From the cell containing the given text, extract its center point as (x, y) coordinate. 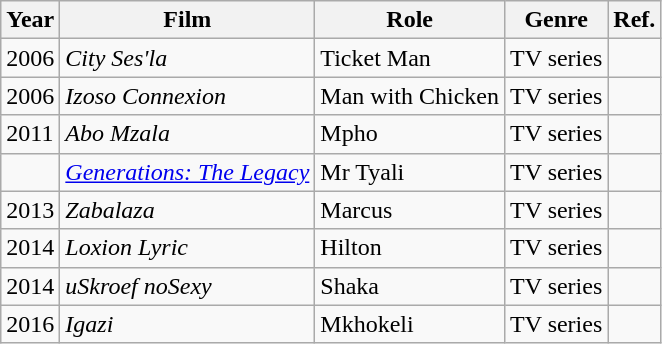
Ticket Man (410, 58)
Izoso Connexion (188, 96)
Film (188, 20)
Igazi (188, 324)
uSkroef noSexy (188, 286)
Hilton (410, 248)
Mpho (410, 134)
Genre (556, 20)
Shaka (410, 286)
Mr Tyali (410, 172)
Marcus (410, 210)
Year (30, 20)
City Ses'la (188, 58)
Loxion Lyric (188, 248)
2016 (30, 324)
Zabalaza (188, 210)
Abo Mzala (188, 134)
2013 (30, 210)
Ref. (634, 20)
2011 (30, 134)
Role (410, 20)
Man with Chicken (410, 96)
Mkhokeli (410, 324)
Generations: The Legacy (188, 172)
